Scan for the cell matching the given text and deliver its [x, y] coordinate at center. 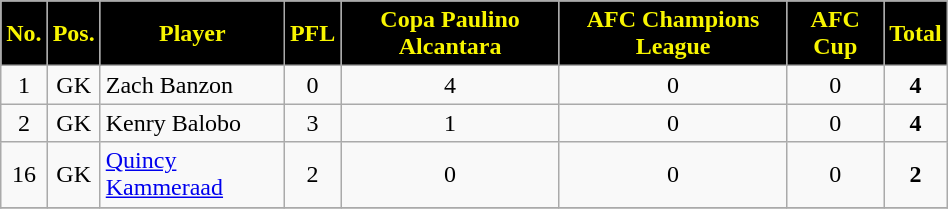
PFL [312, 34]
16 [24, 174]
Pos. [74, 34]
AFC Champions League [672, 34]
No. [24, 34]
Kenry Balobo [192, 123]
AFC Cup [836, 34]
3 [312, 123]
Quincy Kammeraad [192, 174]
Player [192, 34]
Total [916, 34]
Zach Banzon [192, 85]
Copa Paulino Alcantara [450, 34]
